Return the (X, Y) coordinate for the center point of the cell that contains the specified text.  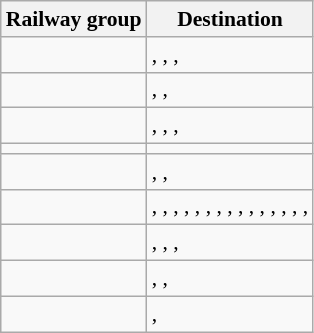
Railway group (74, 19)
Destination (230, 19)
, , , , , , , , , , , , , , , (230, 207)
, (230, 314)
